Pinpoint the cell where the given text exists, returning its (x, y) midpoint coordinate. 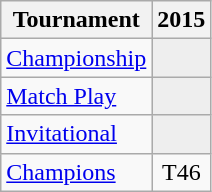
Championship (76, 58)
Match Play (76, 96)
Tournament (76, 20)
Champions (76, 172)
Invitational (76, 134)
2015 (182, 20)
T46 (182, 172)
